Scan for the cell matching the given text and deliver its [x, y] coordinate at center. 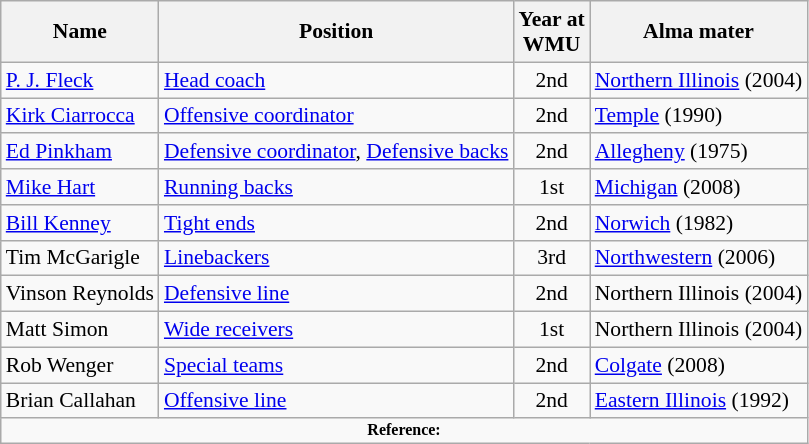
Bill Kenney [80, 223]
Special teams [336, 365]
Alma mater [699, 32]
Reference: [404, 431]
Temple (1990) [699, 116]
Name [80, 32]
Rob Wenger [80, 365]
Tim McGarigle [80, 258]
Michigan (2008) [699, 187]
Offensive coordinator [336, 116]
P. J. Fleck [80, 80]
Eastern Illinois (1992) [699, 401]
Running backs [336, 187]
Offensive line [336, 401]
Colgate (2008) [699, 365]
Norwich (1982) [699, 223]
Brian Callahan [80, 401]
Linebackers [336, 258]
3rd [551, 258]
Head coach [336, 80]
Position [336, 32]
Mike Hart [80, 187]
Kirk Ciarrocca [80, 116]
Vinson Reynolds [80, 294]
Wide receivers [336, 330]
Tight ends [336, 223]
Year atWMU [551, 32]
Defensive line [336, 294]
Defensive coordinator, Defensive backs [336, 152]
Allegheny (1975) [699, 152]
Northwestern (2006) [699, 258]
Matt Simon [80, 330]
Ed Pinkham [80, 152]
